Pinpoint the cell where the given text exists, returning its (x, y) midpoint coordinate. 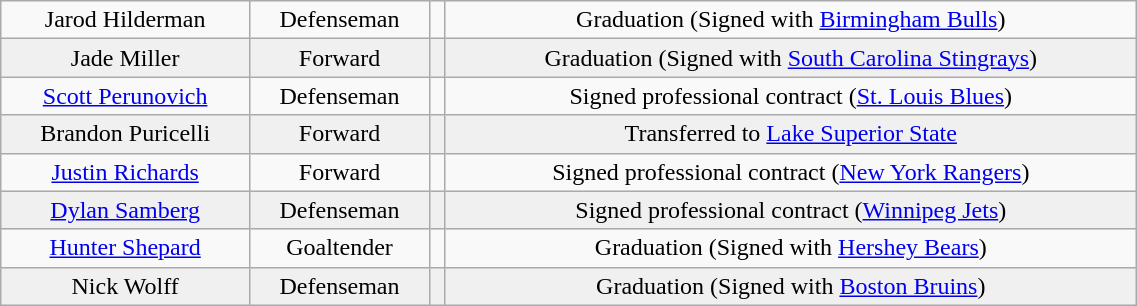
Signed professional contract (New York Rangers) (791, 172)
Scott Perunovich (126, 96)
Graduation (Signed with Birmingham Bulls) (791, 20)
Signed professional contract (Winnipeg Jets) (791, 210)
Graduation (Signed with South Carolina Stingrays) (791, 58)
Dylan Samberg (126, 210)
Graduation (Signed with Hershey Bears) (791, 248)
Justin Richards (126, 172)
Brandon Puricelli (126, 134)
Goaltender (339, 248)
Hunter Shepard (126, 248)
Graduation (Signed with Boston Bruins) (791, 286)
Signed professional contract (St. Louis Blues) (791, 96)
Nick Wolff (126, 286)
Transferred to Lake Superior State (791, 134)
Jarod Hilderman (126, 20)
Jade Miller (126, 58)
